From the cell containing the given text, extract its center point as [x, y] coordinate. 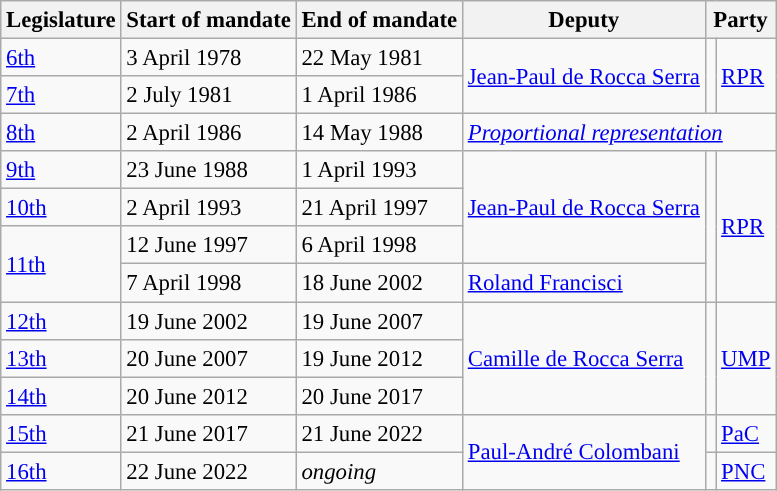
15th [61, 433]
14th [61, 396]
Camille de Rocca Serra [584, 358]
16th [61, 471]
Party [740, 20]
18 June 2002 [379, 283]
22 June 2022 [208, 471]
19 June 2002 [208, 321]
12 June 1997 [208, 245]
21 June 2022 [379, 433]
End of mandate [379, 20]
Roland Francisci [584, 283]
13th [61, 358]
2 April 1986 [208, 133]
9th [61, 170]
Proportional representation [618, 133]
PNC [746, 471]
PaC [746, 433]
14 May 1988 [379, 133]
21 June 2017 [208, 433]
1 April 1986 [379, 95]
2 July 1981 [208, 95]
6th [61, 58]
6 April 1998 [379, 245]
20 June 2017 [379, 396]
2 April 1993 [208, 208]
20 June 2007 [208, 358]
ongoing [379, 471]
19 June 2007 [379, 321]
12th [61, 321]
Deputy [584, 20]
19 June 2012 [379, 358]
Paul-André Colombani [584, 452]
7 April 1998 [208, 283]
Legislature [61, 20]
23 June 1988 [208, 170]
8th [61, 133]
21 April 1997 [379, 208]
22 May 1981 [379, 58]
UMP [746, 358]
11th [61, 264]
Start of mandate [208, 20]
20 June 2012 [208, 396]
10th [61, 208]
7th [61, 95]
3 April 1978 [208, 58]
1 April 1993 [379, 170]
